Detect which cell encompasses the target text, then output its [X, Y] center coordinate. 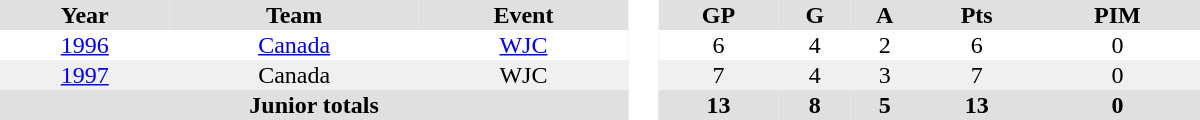
PIM [1118, 15]
Junior totals [314, 105]
3 [885, 75]
Event [524, 15]
Pts [976, 15]
2 [885, 45]
5 [885, 105]
1997 [85, 75]
1996 [85, 45]
Team [294, 15]
GP [718, 15]
8 [815, 105]
G [815, 15]
Year [85, 15]
A [885, 15]
